Capture the cell that displays the provided text and extract its [X, Y] central coordinate. 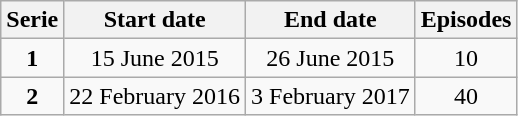
Serie [32, 20]
26 June 2015 [331, 58]
40 [466, 96]
10 [466, 58]
End date [331, 20]
1 [32, 58]
Start date [155, 20]
22 February 2016 [155, 96]
15 June 2015 [155, 58]
3 February 2017 [331, 96]
2 [32, 96]
Episodes [466, 20]
